Detect which cell encompasses the target text, then output its [x, y] center coordinate. 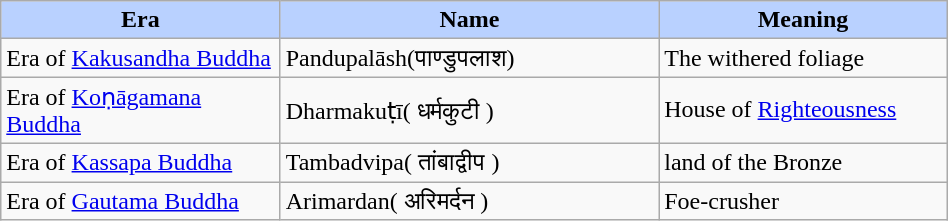
Era of Koṇāgamana Buddha [140, 110]
Foe-crusher [804, 201]
Tambadvipa( तांबाद्वीप ) [470, 162]
Era of Kakusandha Buddha [140, 58]
House of Righteousness [804, 110]
Meaning [804, 20]
Dharmakuṭī( धर्मकुटी ) [470, 110]
Era of Gautama Buddha [140, 201]
Arimardan( अरिमर्दन ) [470, 201]
Name [470, 20]
Era of Kassapa Buddha [140, 162]
Era [140, 20]
Pandupalāsh(पाण्डुपलाश) [470, 58]
The withered foliage [804, 58]
land of the Bronze [804, 162]
